Find where the given text appears and provide that cell's center as [X, Y] coordinate. 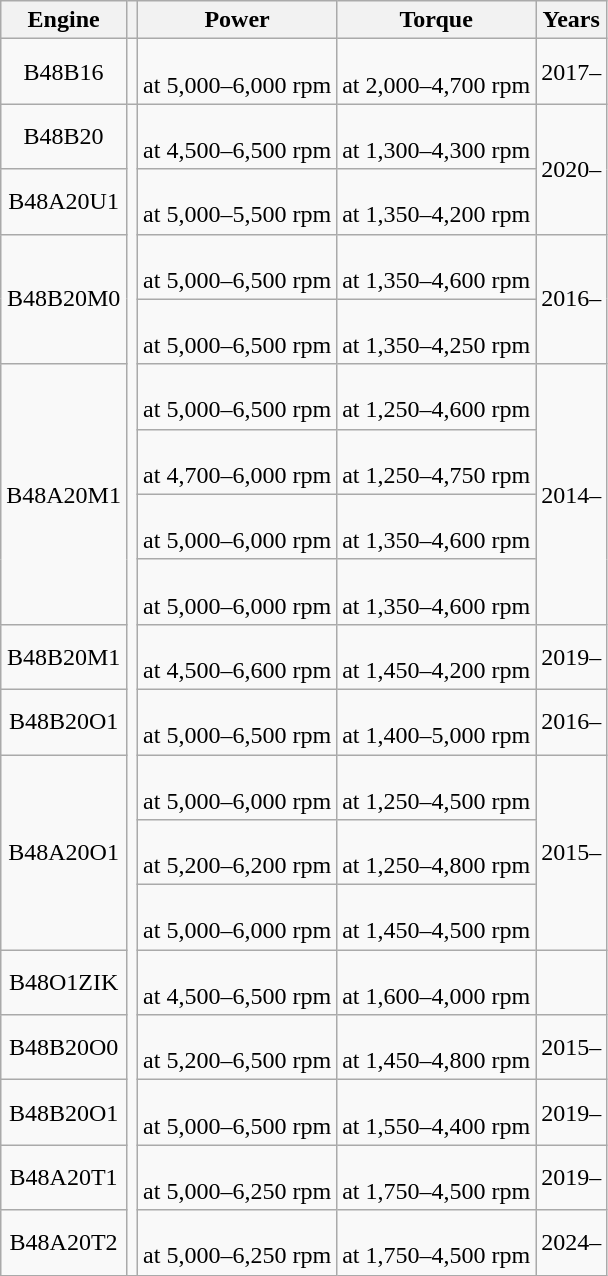
at 1,250–4,750 rpm [436, 462]
at 1,550–4,400 rpm [436, 1112]
Power [238, 20]
2017– [572, 72]
B48B20 [64, 136]
B48A20O1 [64, 852]
at 5,200–6,200 rpm [238, 852]
at 1,350–4,200 rpm [436, 202]
B48B20O0 [64, 1048]
B48A20T2 [64, 1242]
at 1,400–5,000 rpm [436, 722]
B48A20U1 [64, 202]
Torque [436, 20]
B48A20T1 [64, 1178]
Years [572, 20]
at 1,250–4,800 rpm [436, 852]
B48B20M0 [64, 299]
B48O1ZIK [64, 982]
at 1,250–4,600 rpm [436, 396]
at 1,450–4,200 rpm [436, 656]
B48B16 [64, 72]
2020– [572, 169]
2024– [572, 1242]
B48A20M1 [64, 494]
at 5,000–5,500 rpm [238, 202]
at 1,300–4,300 rpm [436, 136]
at 5,200–6,500 rpm [238, 1048]
at 4,500–6,600 rpm [238, 656]
Engine [64, 20]
at 2,000–4,700 rpm [436, 72]
B48B20M1 [64, 656]
at 1,250–4,500 rpm [436, 786]
at 1,350–4,250 rpm [436, 332]
at 4,700–6,000 rpm [238, 462]
at 1,450–4,500 rpm [436, 918]
at 1,450–4,800 rpm [436, 1048]
2014– [572, 494]
at 1,600–4,000 rpm [436, 982]
